Pinpoint the cell where the given text exists, returning its (X, Y) midpoint coordinate. 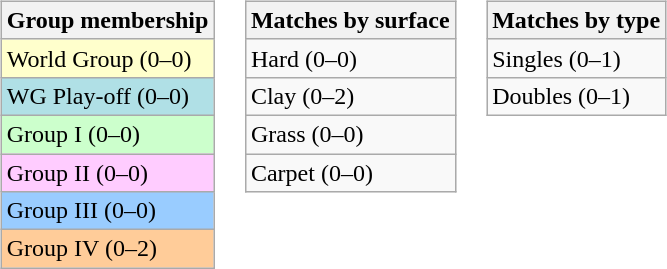
Hard (0–0) (350, 58)
Group III (0–0) (108, 211)
World Group (0–0) (108, 58)
Group membership (108, 20)
WG Play-off (0–0) (108, 96)
Clay (0–2) (350, 96)
Doubles (0–1) (576, 96)
Group II (0–0) (108, 173)
Singles (0–1) (576, 58)
Group I (0–0) (108, 134)
Matches by surface (350, 20)
Grass (0–0) (350, 134)
Group IV (0–2) (108, 249)
Carpet (0–0) (350, 173)
Matches by type (576, 20)
